For the text-containing cell, return its midpoint in (X, Y) coordinate format. 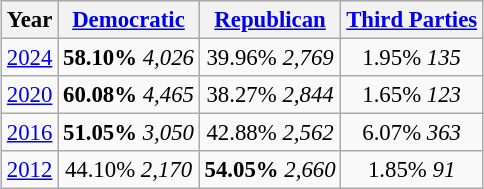
51.05% 3,050 (129, 133)
Democratic (129, 20)
42.88% 2,562 (270, 133)
39.96% 2,769 (270, 58)
2020 (30, 95)
6.07% 363 (412, 133)
Year (30, 20)
2016 (30, 133)
1.85% 91 (412, 170)
44.10% 2,170 (129, 170)
58.10% 4,026 (129, 58)
60.08% 4,465 (129, 95)
1.95% 135 (412, 58)
2012 (30, 170)
Third Parties (412, 20)
38.27% 2,844 (270, 95)
Republican (270, 20)
2024 (30, 58)
1.65% 123 (412, 95)
54.05% 2,660 (270, 170)
